Output the [x, y] coordinate of the center of the cell containing the given text.  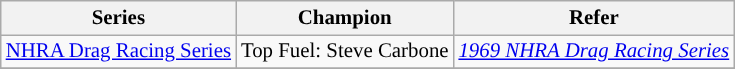
Refer [594, 18]
Champion [345, 18]
NHRA Drag Racing Series [118, 51]
Top Fuel: Steve Carbone [345, 51]
1969 NHRA Drag Racing Series [594, 51]
Series [118, 18]
